Return the (X, Y) coordinate for the center point of the cell that contains the specified text.  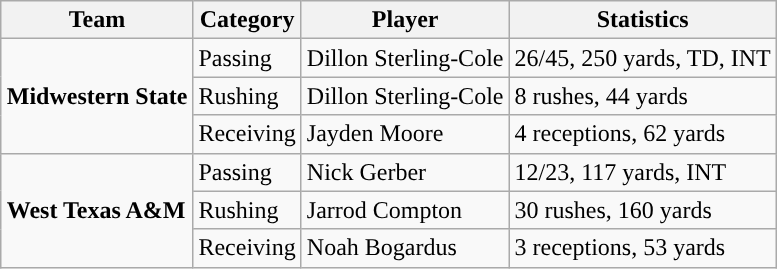
Jarrod Compton (405, 210)
12/23, 117 yards, INT (642, 172)
Nick Gerber (405, 172)
3 receptions, 53 yards (642, 248)
Jayden Moore (405, 134)
30 rushes, 160 yards (642, 210)
Noah Bogardus (405, 248)
Statistics (642, 20)
26/45, 250 yards, TD, INT (642, 58)
4 receptions, 62 yards (642, 134)
Category (247, 20)
Team (97, 20)
Midwestern State (97, 96)
West Texas A&M (97, 210)
8 rushes, 44 yards (642, 96)
Player (405, 20)
